From the cell containing the given text, extract its center point as (x, y) coordinate. 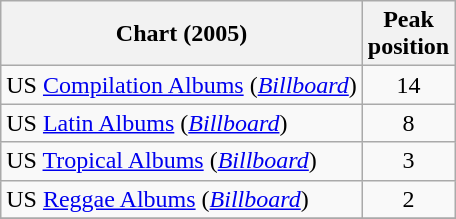
US Compilation Albums (Billboard) (182, 85)
Chart (2005) (182, 34)
2 (408, 199)
US Reggae Albums (Billboard) (182, 199)
8 (408, 123)
Peakposition (408, 34)
US Latin Albums (Billboard) (182, 123)
14 (408, 85)
3 (408, 161)
US Tropical Albums (Billboard) (182, 161)
